For the text-containing cell, return its midpoint in (X, Y) coordinate format. 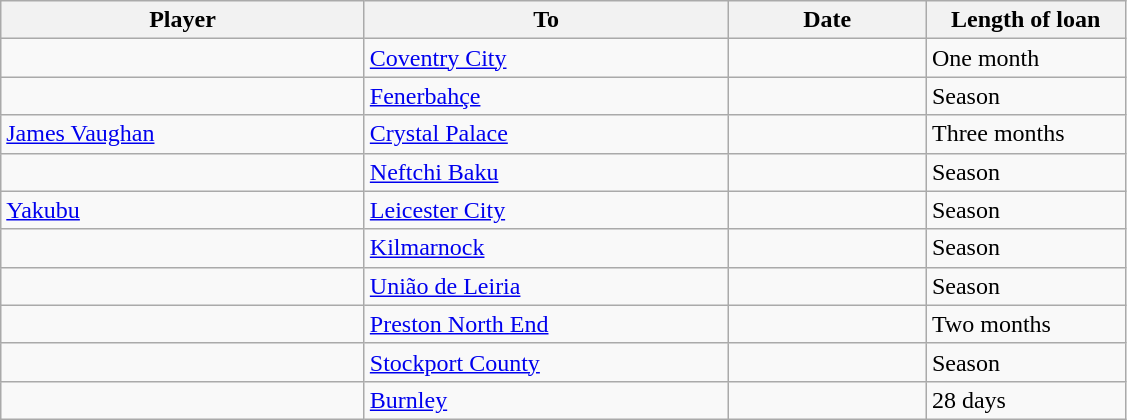
Fenerbahçe (546, 96)
Two months (1026, 324)
Coventry City (546, 58)
James Vaughan (183, 134)
Yakubu (183, 210)
Crystal Palace (546, 134)
Date (828, 20)
Neftchi Baku (546, 172)
Kilmarnock (546, 248)
Length of loan (1026, 20)
One month (1026, 58)
28 days (1026, 400)
Leicester City (546, 210)
União de Leiria (546, 286)
Burnley (546, 400)
Preston North End (546, 324)
Three months (1026, 134)
To (546, 20)
Stockport County (546, 362)
Player (183, 20)
